Determine the (x, y) coordinate at the center of the cell enclosing the given text.  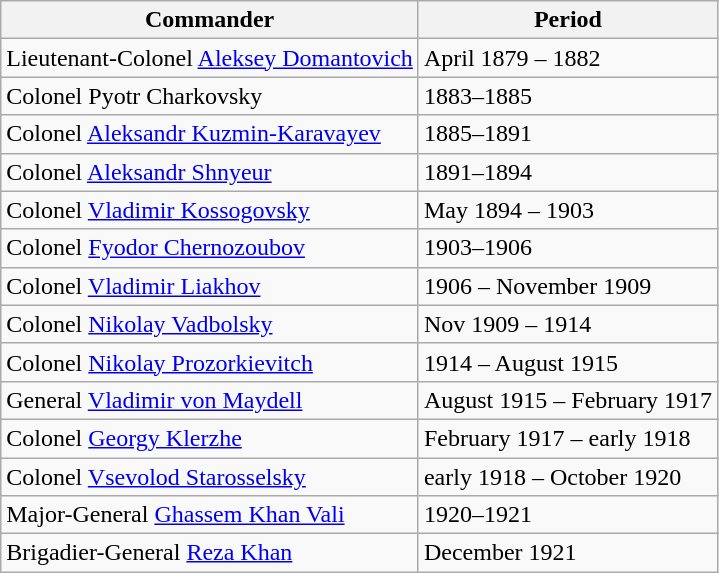
Colonel Pyotr Charkovsky (210, 96)
1903–1906 (568, 248)
Colonel Vladimir Liakhov (210, 286)
Colonel Fyodor Chernozoubov (210, 248)
December 1921 (568, 553)
Period (568, 20)
February 1917 – early 1918 (568, 438)
1891–1894 (568, 172)
1883–1885 (568, 96)
early 1918 – October 1920 (568, 477)
General Vladimir von Maydell (210, 400)
Colonel Nikolay Prozorkievitch (210, 362)
May 1894 – 1903 (568, 210)
Lieutenant-Colonel Aleksey Domantovich (210, 58)
Colonel Vsevolod Starosselsky (210, 477)
Colonel Georgy Klerzhe (210, 438)
1885–1891 (568, 134)
Colonel Vladimir Kossogovsky (210, 210)
Nov 1909 – 1914 (568, 324)
1920–1921 (568, 515)
Brigadier-General Reza Khan (210, 553)
1906 – November 1909 (568, 286)
April 1879 – 1882 (568, 58)
Colonel Nikolay Vadbolsky (210, 324)
August 1915 – February 1917 (568, 400)
Commander (210, 20)
Major-General Ghassem Khan Vali (210, 515)
Colonel Aleksandr Shnyeur (210, 172)
Colonel Aleksandr Kuzmin-Karavayev (210, 134)
1914 – August 1915 (568, 362)
